Search for the cell housing the specified text and yield its [X, Y] center coordinate. 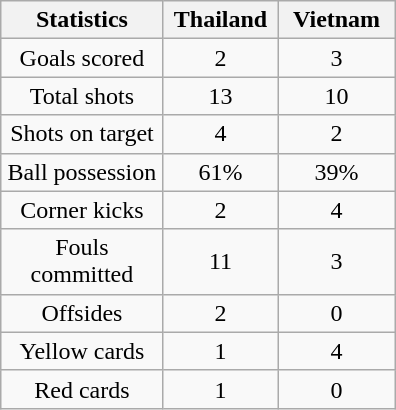
Goals scored [82, 58]
Statistics [82, 20]
11 [220, 262]
Red cards [82, 389]
39% [337, 172]
Yellow cards [82, 351]
Fouls committed [82, 262]
Thailand [220, 20]
Shots on target [82, 134]
61% [220, 172]
Ball possession [82, 172]
13 [220, 96]
Vietnam [337, 20]
10 [337, 96]
Corner kicks [82, 210]
Offsides [82, 313]
Total shots [82, 96]
